Search for the cell housing the specified text and yield its [X, Y] center coordinate. 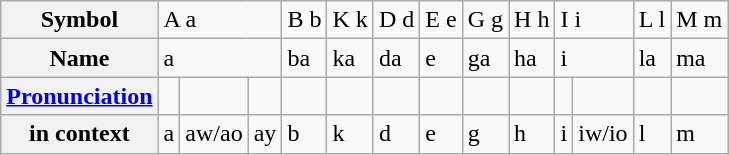
g [485, 134]
l [652, 134]
k [350, 134]
h [532, 134]
M m [700, 20]
I i [594, 20]
A a [220, 20]
da [396, 58]
E e [441, 20]
ga [485, 58]
in context [80, 134]
b [304, 134]
ma [700, 58]
la [652, 58]
ka [350, 58]
d [396, 134]
iw/io [603, 134]
aw/ao [214, 134]
ha [532, 58]
D d [396, 20]
H h [532, 20]
ay [265, 134]
Pronunciation [80, 96]
L l [652, 20]
ba [304, 58]
G g [485, 20]
m [700, 134]
Symbol [80, 20]
B b [304, 20]
K k [350, 20]
Name [80, 58]
